Detect which cell encompasses the target text, then output its [X, Y] center coordinate. 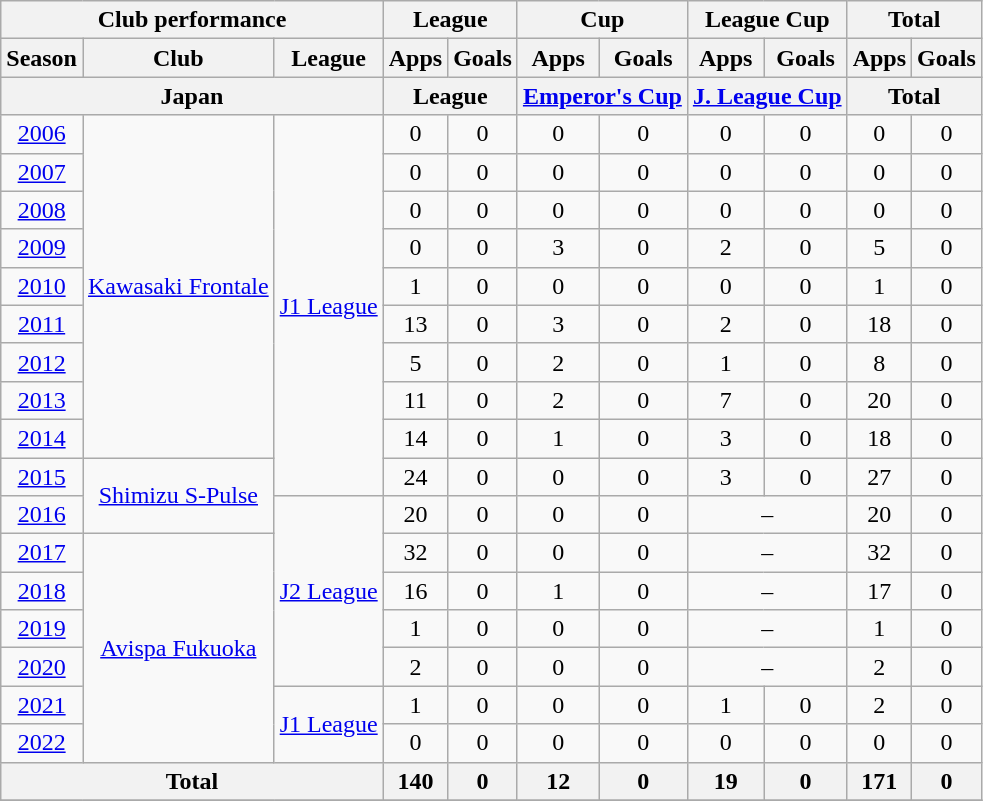
2017 [42, 553]
13 [415, 324]
Club performance [192, 20]
2013 [42, 400]
24 [415, 477]
Emperor's Cup [602, 96]
2021 [42, 705]
2011 [42, 324]
Kawasaki Frontale [178, 286]
14 [415, 438]
Club [178, 58]
19 [726, 781]
League Cup [767, 20]
140 [415, 781]
2007 [42, 172]
12 [558, 781]
16 [415, 591]
27 [879, 477]
7 [726, 400]
2022 [42, 743]
17 [879, 591]
8 [879, 362]
2014 [42, 438]
Cup [602, 20]
2012 [42, 362]
2019 [42, 629]
Avispa Fukuoka [178, 648]
2009 [42, 248]
2015 [42, 477]
11 [415, 400]
2020 [42, 667]
2016 [42, 515]
2006 [42, 134]
2018 [42, 591]
J. League Cup [767, 96]
Season [42, 58]
Japan [192, 96]
Shimizu S-Pulse [178, 496]
2010 [42, 286]
171 [879, 781]
J2 League [328, 591]
2008 [42, 210]
